Provide the [x, y] coordinate of the cell's center where the given text is located.  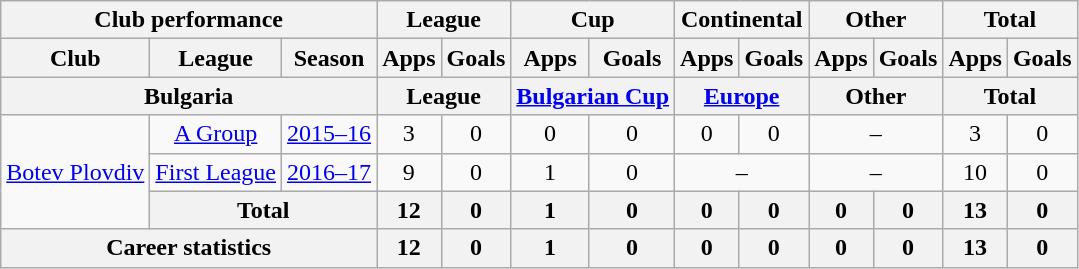
First League [216, 172]
Bulgaria [189, 96]
Club [76, 58]
Europe [742, 96]
2016–17 [330, 172]
Cup [593, 20]
Career statistics [189, 248]
Club performance [189, 20]
Continental [742, 20]
A Group [216, 134]
Botev Plovdiv [76, 172]
9 [409, 172]
10 [975, 172]
Season [330, 58]
Bulgarian Cup [593, 96]
2015–16 [330, 134]
